Search for the cell housing the specified text and yield its (x, y) center coordinate. 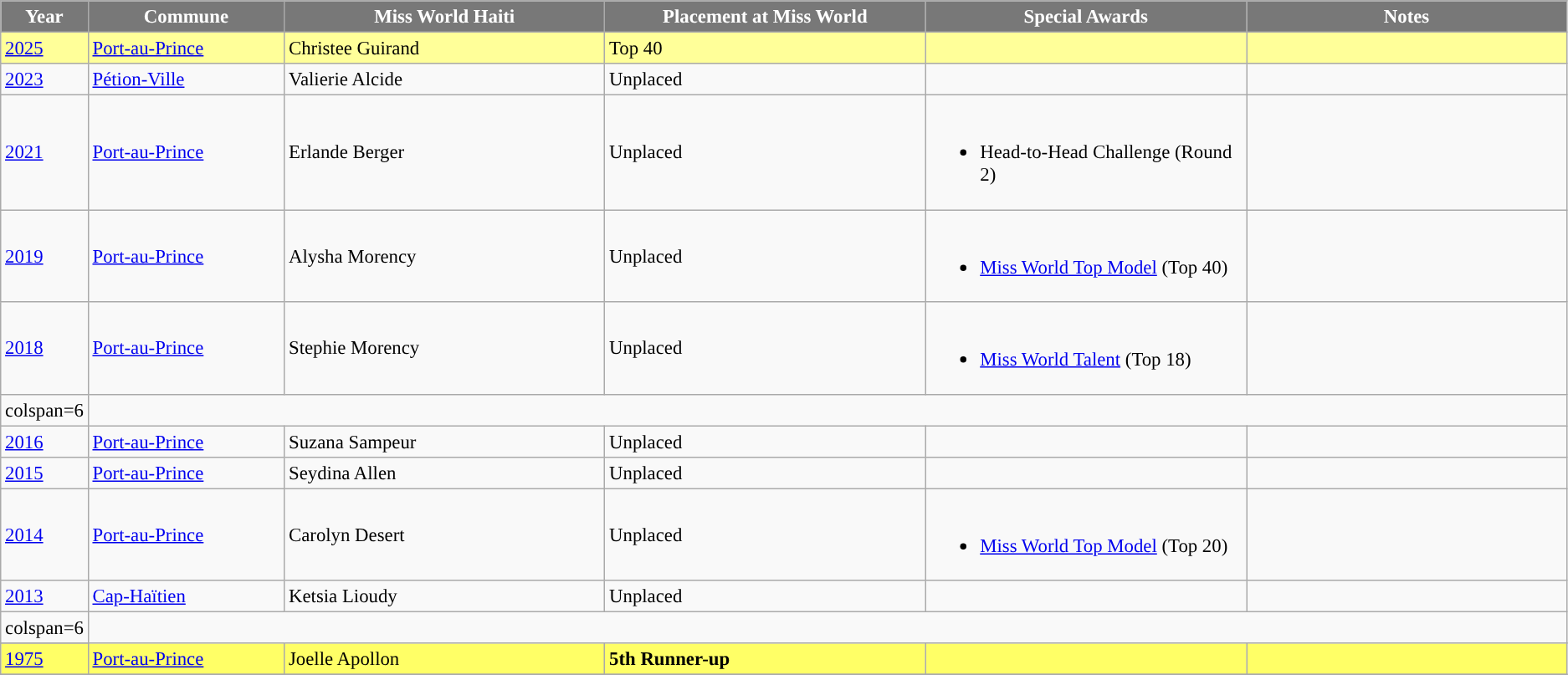
Notes (1407, 17)
Year (44, 17)
2016 (44, 442)
1975 (44, 659)
Placement at Miss World (765, 17)
2025 (44, 49)
Christee Guirand (445, 49)
Stephie Morency (445, 348)
Special Awards (1086, 17)
2023 (44, 79)
Head-to-Head Challenge (Round 2) (1086, 152)
5th Runner-up (765, 659)
Suzana Sampeur (445, 442)
2014 (44, 534)
2015 (44, 473)
Miss World Haiti (445, 17)
Miss World Top Model (Top 40) (1086, 256)
Pétion-Ville (186, 79)
Ketsia Lioudy (445, 596)
Top 40 (765, 49)
2018 (44, 348)
Valierie Alcide (445, 79)
Alysha Morency (445, 256)
2021 (44, 152)
Cap-Haïtien (186, 596)
Erlande Berger (445, 152)
Joelle Apollon (445, 659)
Seydina Allen (445, 473)
2019 (44, 256)
Miss World Talent (Top 18) (1086, 348)
2013 (44, 596)
Miss World Top Model (Top 20) (1086, 534)
Carolyn Desert (445, 534)
Commune (186, 17)
